Extract the (X, Y) coordinate from the center of the cell holding the provided text.  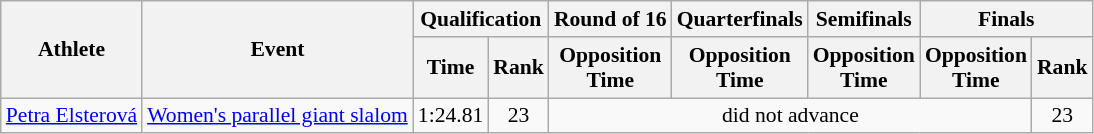
did not advance (790, 116)
Round of 16 (610, 19)
Athlete (72, 50)
Finals (1006, 19)
Women's parallel giant slalom (278, 116)
Semifinals (864, 19)
Time (450, 68)
Event (278, 50)
Quarterfinals (740, 19)
1:24.81 (450, 116)
Petra Elsterová (72, 116)
Qualification (481, 19)
